Capture the cell that displays the provided text and extract its (x, y) central coordinate. 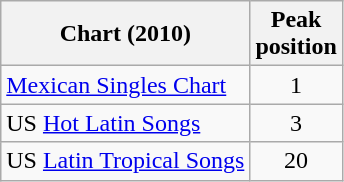
Mexican Singles Chart (126, 85)
1 (296, 85)
3 (296, 123)
Chart (2010) (126, 34)
US Latin Tropical Songs (126, 161)
Peakposition (296, 34)
20 (296, 161)
US Hot Latin Songs (126, 123)
